Determine the [x, y] coordinate at the center of the cell enclosing the given text.  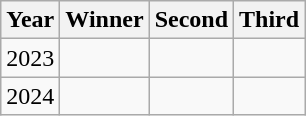
Year [30, 20]
2023 [30, 58]
Second [191, 20]
Winner [104, 20]
2024 [30, 96]
Third [270, 20]
